Detect which cell encompasses the target text, then output its [X, Y] center coordinate. 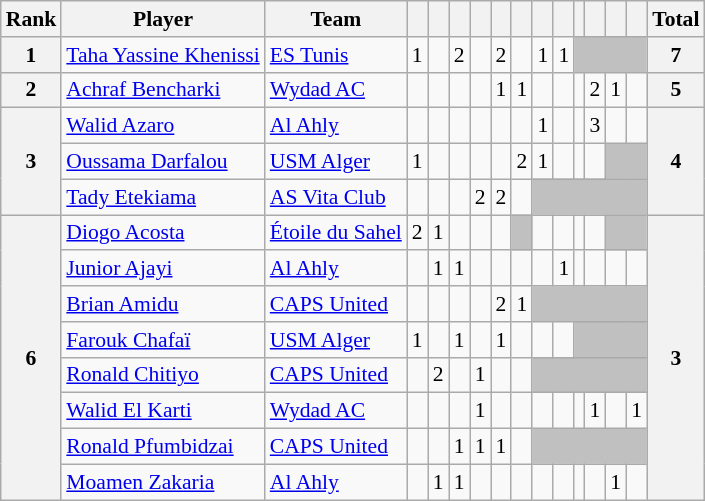
ES Tunis [336, 55]
7 [676, 55]
Walid Azaro [162, 126]
Junior Ajayi [162, 269]
Rank [32, 19]
Team [336, 19]
Total [676, 19]
AS Vita Club [336, 197]
Tady Etekiama [162, 197]
Moamen Zakaria [162, 482]
6 [32, 358]
Player [162, 19]
Farouk Chafaï [162, 340]
Achraf Bencharki [162, 90]
Brian Amidu [162, 304]
Oussama Darfalou [162, 162]
Walid El Karti [162, 411]
5 [676, 90]
Taha Yassine Khenissi [162, 55]
Ronald Pfumbidzai [162, 447]
Étoile du Sahel [336, 233]
Diogo Acosta [162, 233]
4 [676, 162]
Ronald Chitiyo [162, 375]
